For the text-containing cell, return its midpoint in [X, Y] coordinate format. 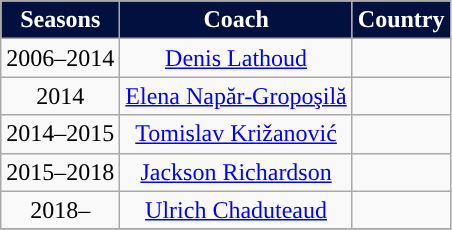
2006–2014 [60, 58]
Denis Lathoud [236, 58]
Elena Napăr-Gropoşilă [236, 96]
2014–2015 [60, 134]
Jackson Richardson [236, 172]
Seasons [60, 20]
2018– [60, 210]
2014 [60, 96]
Ulrich Chaduteaud [236, 210]
Coach [236, 20]
Tomislav Križanović [236, 134]
Country [401, 20]
2015–2018 [60, 172]
